Pinpoint the cell where the given text exists, returning its [X, Y] midpoint coordinate. 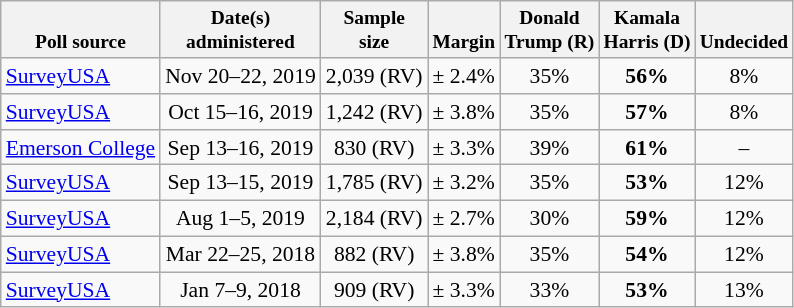
1,242 (RV) [374, 112]
59% [647, 219]
Emerson College [80, 148]
DonaldTrump (R) [550, 30]
57% [647, 112]
Poll source [80, 30]
– [744, 148]
Mar 22–25, 2018 [240, 254]
61% [647, 148]
909 (RV) [374, 290]
± 2.4% [464, 76]
Nov 20–22, 2019 [240, 76]
30% [550, 219]
39% [550, 148]
KamalaHarris (D) [647, 30]
56% [647, 76]
2,184 (RV) [374, 219]
± 2.7% [464, 219]
Sep 13–15, 2019 [240, 183]
33% [550, 290]
Sep 13–16, 2019 [240, 148]
2,039 (RV) [374, 76]
882 (RV) [374, 254]
54% [647, 254]
13% [744, 290]
Undecided [744, 30]
Aug 1–5, 2019 [240, 219]
Jan 7–9, 2018 [240, 290]
Margin [464, 30]
Samplesize [374, 30]
± 3.2% [464, 183]
Oct 15–16, 2019 [240, 112]
830 (RV) [374, 148]
1,785 (RV) [374, 183]
Date(s)administered [240, 30]
